Return (x, y) of the center of cell containing provided text 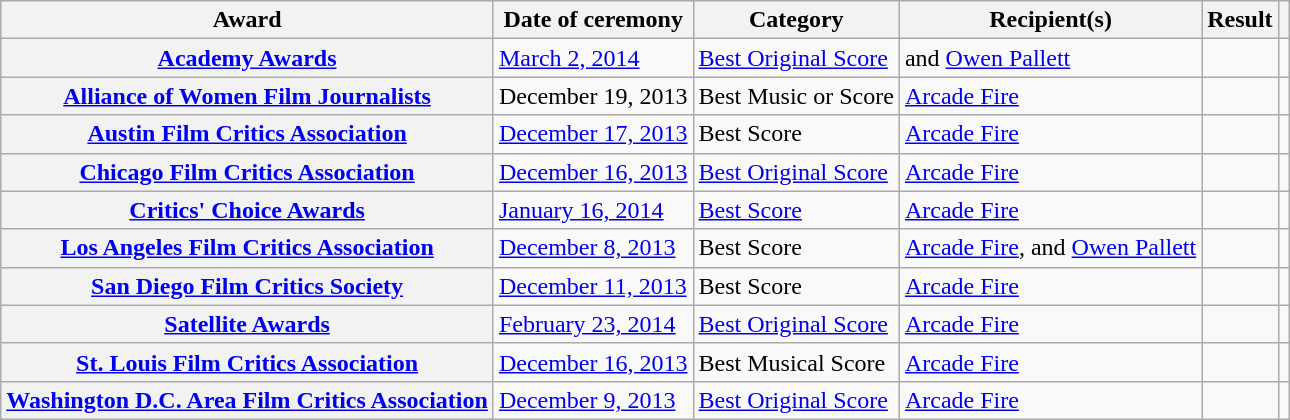
January 16, 2014 (593, 210)
March 2, 2014 (593, 58)
Category (796, 20)
December 11, 2013 (593, 286)
Los Angeles Film Critics Association (248, 248)
Chicago Film Critics Association (248, 172)
Recipient(s) (1050, 20)
Date of ceremony (593, 20)
Satellite Awards (248, 324)
Alliance of Women Film Journalists (248, 96)
December 17, 2013 (593, 134)
Best Musical Score (796, 362)
St. Louis Film Critics Association (248, 362)
Award (248, 20)
December 19, 2013 (593, 96)
December 9, 2013 (593, 400)
Result (1240, 20)
Washington D.C. Area Film Critics Association (248, 400)
December 8, 2013 (593, 248)
Austin Film Critics Association (248, 134)
Academy Awards (248, 58)
San Diego Film Critics Society (248, 286)
Arcade Fire, and Owen Pallett (1050, 248)
Best Music or Score (796, 96)
Critics' Choice Awards (248, 210)
and Owen Pallett (1050, 58)
February 23, 2014 (593, 324)
